Detect which cell encompasses the target text, then output its (X, Y) center coordinate. 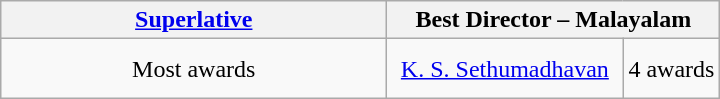
4 awards (672, 69)
Superlative (194, 20)
K. S. Sethumadhavan (505, 69)
Most awards (194, 69)
Best Director – Malayalam (554, 20)
